Return [X, Y] of the center of cell containing provided text 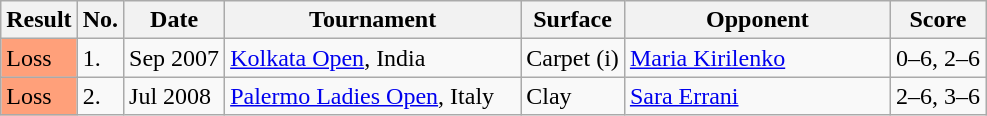
Opponent [757, 20]
Sara Errani [757, 96]
Kolkata Open, India [373, 58]
Surface [573, 20]
0–6, 2–6 [938, 58]
Result [39, 20]
1. [100, 58]
Clay [573, 96]
Date [174, 20]
Tournament [373, 20]
Carpet (i) [573, 58]
No. [100, 20]
Score [938, 20]
Sep 2007 [174, 58]
Maria Kirilenko [757, 58]
Jul 2008 [174, 96]
2. [100, 96]
2–6, 3–6 [938, 96]
Palermo Ladies Open, Italy [373, 96]
